Scan for the cell matching the given text and deliver its (x, y) coordinate at center. 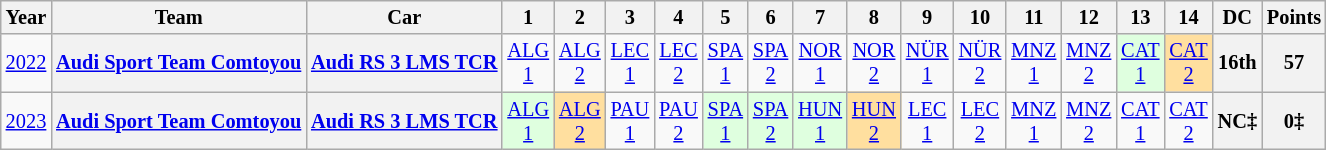
57 (1294, 63)
NC‡ (1238, 121)
Points (1294, 17)
8 (874, 17)
DC (1238, 17)
PAU1 (630, 121)
HUN2 (874, 121)
3 (630, 17)
PAU2 (678, 121)
NÜR2 (980, 63)
HUN1 (820, 121)
10 (980, 17)
9 (928, 17)
6 (770, 17)
11 (1034, 17)
14 (1188, 17)
Team (178, 17)
2022 (26, 63)
NÜR1 (928, 63)
Year (26, 17)
13 (1140, 17)
0‡ (1294, 121)
12 (1088, 17)
16th (1238, 63)
2023 (26, 121)
4 (678, 17)
7 (820, 17)
NOR1 (820, 63)
1 (528, 17)
NOR2 (874, 63)
2 (580, 17)
5 (726, 17)
Car (404, 17)
